Locate the cell with the specified text and output its [X, Y] center coordinate. 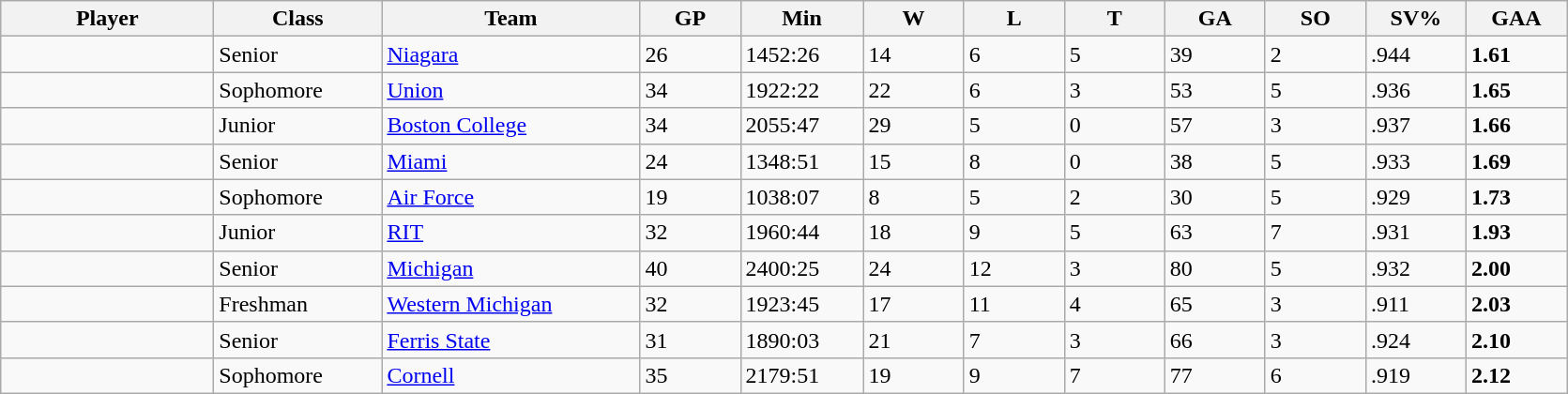
GP [691, 19]
Michigan [510, 268]
26 [691, 54]
29 [914, 126]
.931 [1415, 233]
30 [1214, 197]
Team [510, 19]
L [1013, 19]
1.69 [1516, 161]
GAA [1516, 19]
1038:07 [801, 197]
14 [914, 54]
Union [510, 90]
.924 [1415, 340]
1.65 [1516, 90]
1890:03 [801, 340]
Niagara [510, 54]
SV% [1415, 19]
Freshman [298, 304]
1923:45 [801, 304]
2.00 [1516, 268]
Boston College [510, 126]
1922:22 [801, 90]
15 [914, 161]
Ferris State [510, 340]
RIT [510, 233]
2055:47 [801, 126]
35 [691, 375]
.937 [1415, 126]
21 [914, 340]
63 [1214, 233]
1.73 [1516, 197]
2.03 [1516, 304]
11 [1013, 304]
2400:25 [801, 268]
22 [914, 90]
1.66 [1516, 126]
77 [1214, 375]
Class [298, 19]
66 [1214, 340]
Air Force [510, 197]
40 [691, 268]
1452:26 [801, 54]
Miami [510, 161]
17 [914, 304]
Western Michigan [510, 304]
1960:44 [801, 233]
.911 [1415, 304]
53 [1214, 90]
SO [1316, 19]
.932 [1415, 268]
4 [1115, 304]
.933 [1415, 161]
12 [1013, 268]
Player [107, 19]
.929 [1415, 197]
T [1115, 19]
1.61 [1516, 54]
1.93 [1516, 233]
38 [1214, 161]
1348:51 [801, 161]
2179:51 [801, 375]
Min [801, 19]
31 [691, 340]
2.12 [1516, 375]
65 [1214, 304]
.919 [1415, 375]
39 [1214, 54]
.944 [1415, 54]
18 [914, 233]
Cornell [510, 375]
2.10 [1516, 340]
57 [1214, 126]
GA [1214, 19]
80 [1214, 268]
.936 [1415, 90]
W [914, 19]
